Return [X, Y] of the center of cell containing provided text 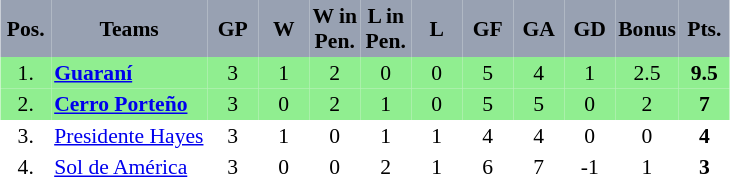
2.5 [647, 73]
Teams [129, 28]
GD [590, 28]
W in Pen. [334, 28]
9.5 [704, 73]
GP [232, 28]
3. [26, 136]
Guaraní [129, 73]
2. [26, 104]
1. [26, 73]
7 [704, 104]
GF [488, 28]
Pos. [26, 28]
GA [538, 28]
Presidente Hayes [129, 136]
Pts. [704, 28]
W [284, 28]
Cerro Porteño [129, 104]
L [436, 28]
L in Pen. [386, 28]
Bonus [647, 28]
